Detect which cell encompasses the target text, then output its (x, y) center coordinate. 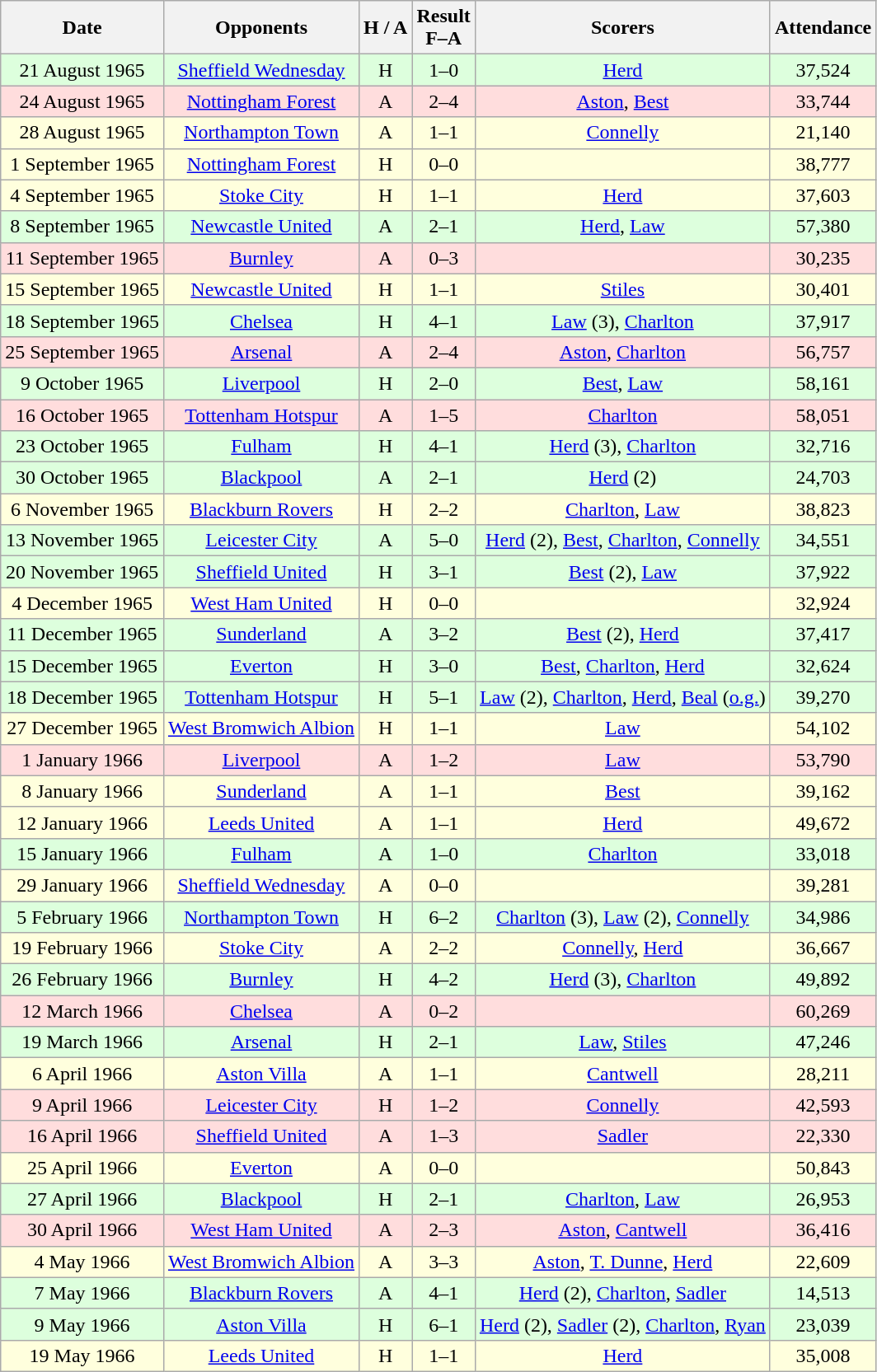
32,924 (823, 603)
27 April 1966 (82, 1199)
0–3 (443, 258)
8 September 1965 (82, 227)
6–2 (443, 917)
30 April 1966 (82, 1230)
30,401 (823, 289)
22,330 (823, 1136)
Law, Stiles (622, 1042)
27 December 1965 (82, 728)
Date (82, 28)
34,551 (823, 541)
Scorers (622, 28)
58,161 (823, 383)
Aston, Best (622, 101)
23 October 1965 (82, 447)
19 March 1966 (82, 1042)
1 January 1966 (82, 760)
Best (2), Law (622, 572)
Law (2), Charlton, Herd, Beal (o.g.) (622, 697)
33,744 (823, 101)
16 April 1966 (82, 1136)
12 March 1966 (82, 1011)
ResultF–A (443, 28)
5–0 (443, 541)
Law (3), Charlton (622, 321)
34,986 (823, 917)
1–5 (443, 414)
1 September 1965 (82, 164)
33,018 (823, 854)
35,008 (823, 1356)
Aston, Cantwell (622, 1230)
Attendance (823, 28)
29 January 1966 (82, 885)
2–3 (443, 1230)
30,235 (823, 258)
Herd (2), Sadler (2), Charlton, Ryan (622, 1324)
24 August 1965 (82, 101)
25 April 1966 (82, 1168)
37,917 (823, 321)
Sadler (622, 1136)
42,593 (823, 1105)
60,269 (823, 1011)
Aston, T. Dunne, Herd (622, 1262)
39,162 (823, 791)
Aston, Charlton (622, 352)
26,953 (823, 1199)
32,716 (823, 447)
8 January 1966 (82, 791)
11 September 1965 (82, 258)
Herd (2), Charlton, Sadler (622, 1293)
Connelly, Herd (622, 948)
37,417 (823, 634)
9 May 1966 (82, 1324)
28 August 1965 (82, 133)
Opponents (260, 28)
38,777 (823, 164)
58,051 (823, 414)
19 May 1966 (82, 1356)
Charlton (3), Law (2), Connelly (622, 917)
4 May 1966 (82, 1262)
Best (622, 791)
15 September 1965 (82, 289)
9 October 1965 (82, 383)
57,380 (823, 227)
12 January 1966 (82, 822)
4–2 (443, 980)
25 September 1965 (82, 352)
Herd, Law (622, 227)
18 September 1965 (82, 321)
H / A (386, 28)
49,672 (823, 822)
36,667 (823, 948)
15 December 1965 (82, 666)
6–1 (443, 1324)
54,102 (823, 728)
24,703 (823, 478)
Herd (2), Best, Charlton, Connelly (622, 541)
20 November 1965 (82, 572)
16 October 1965 (82, 414)
0–2 (443, 1011)
Best, Charlton, Herd (622, 666)
3–1 (443, 572)
36,416 (823, 1230)
49,892 (823, 980)
23,039 (823, 1324)
2–0 (443, 383)
47,246 (823, 1042)
4 December 1965 (82, 603)
32,624 (823, 666)
30 October 1965 (82, 478)
5–1 (443, 697)
38,823 (823, 509)
6 November 1965 (82, 509)
19 February 1966 (82, 948)
37,603 (823, 195)
39,281 (823, 885)
39,270 (823, 697)
3–2 (443, 634)
6 April 1966 (82, 1074)
Best, Law (622, 383)
3–0 (443, 666)
4 September 1965 (82, 195)
50,843 (823, 1168)
1–3 (443, 1136)
53,790 (823, 760)
3–3 (443, 1262)
26 February 1966 (82, 980)
21,140 (823, 133)
Stiles (622, 289)
13 November 1965 (82, 541)
14,513 (823, 1293)
9 April 1966 (82, 1105)
Best (2), Herd (622, 634)
28,211 (823, 1074)
Herd (2) (622, 478)
5 February 1966 (82, 917)
21 August 1965 (82, 70)
7 May 1966 (82, 1293)
37,524 (823, 70)
22,609 (823, 1262)
18 December 1965 (82, 697)
Cantwell (622, 1074)
56,757 (823, 352)
11 December 1965 (82, 634)
15 January 1966 (82, 854)
37,922 (823, 572)
